Return the (X, Y) coordinate for the center point of the cell that contains the specified text.  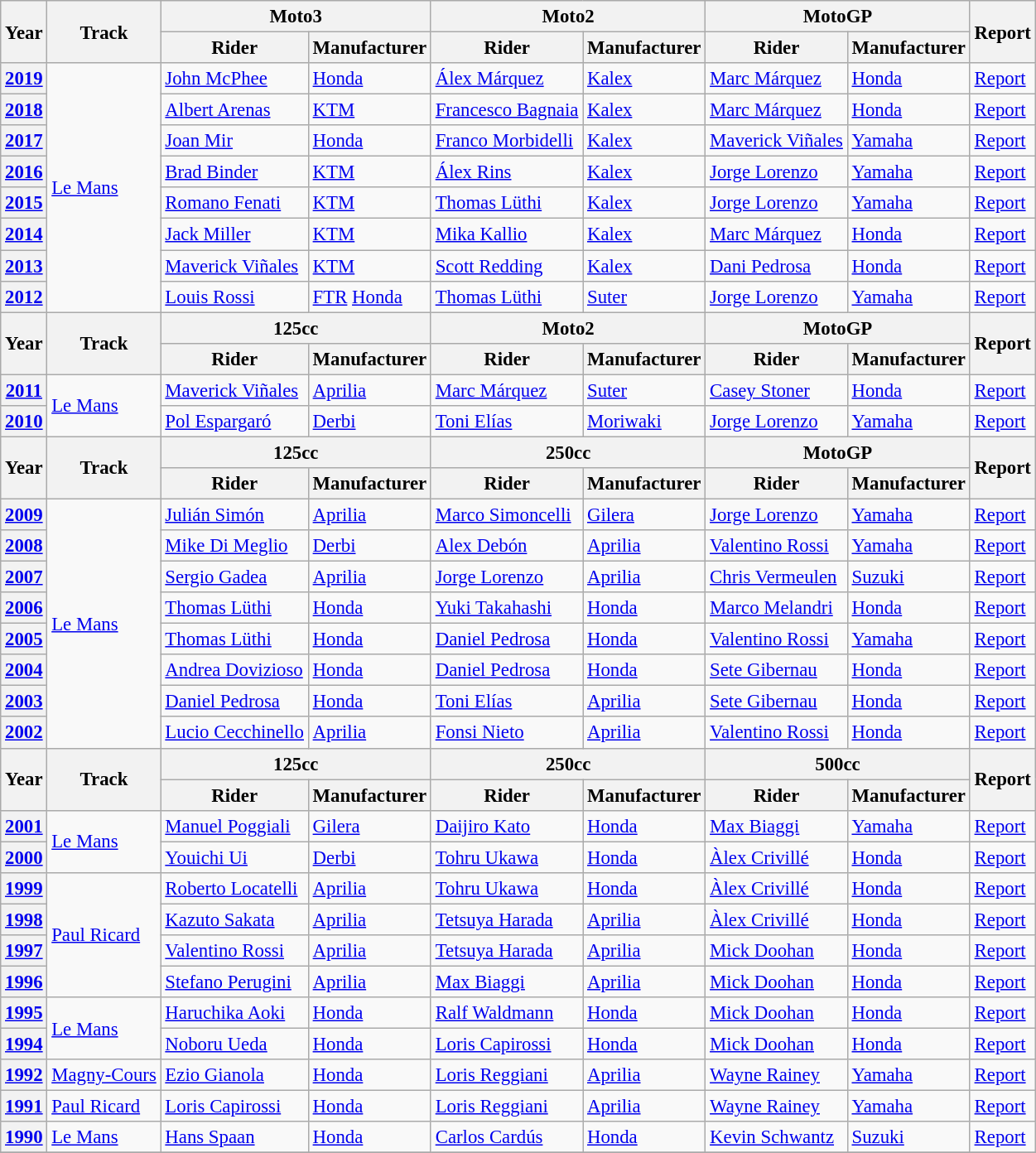
2000 (24, 857)
Álex Márquez (507, 79)
Francesco Bagnaia (507, 110)
2008 (24, 546)
Alex Debón (507, 546)
1991 (24, 1107)
Moriwaki (644, 422)
Lucio Cecchinello (234, 733)
1992 (24, 1075)
2018 (24, 110)
Moto3 (296, 17)
2006 (24, 608)
Manuel Poggiali (234, 826)
2015 (24, 203)
2009 (24, 514)
Sergio Gadea (234, 577)
1999 (24, 889)
Franco Morbidelli (507, 141)
John McPhee (234, 79)
Hans Spaan (234, 1137)
Ezio Gianola (234, 1075)
FTR Honda (369, 297)
Yuki Takahashi (507, 608)
Stefano Perugini (234, 982)
Álex Rins (507, 172)
2005 (24, 639)
1998 (24, 919)
1990 (24, 1137)
Haruchika Aoki (234, 1013)
Fonsi Nieto (507, 733)
Joan Mir (234, 141)
Mika Kallio (507, 234)
Kevin Schwantz (777, 1137)
Scott Redding (507, 266)
Mike Di Meglio (234, 546)
2016 (24, 172)
Julián Simón (234, 514)
Ralf Waldmann (507, 1013)
Dani Pedrosa (777, 266)
1996 (24, 982)
Andrea Dovizioso (234, 670)
2004 (24, 670)
Roberto Locatelli (234, 889)
Albert Arenas (234, 110)
500cc (838, 764)
Jack Miller (234, 234)
2012 (24, 297)
1994 (24, 1044)
Kazuto Sakata (234, 919)
Youichi Ui (234, 857)
Marco Simoncelli (507, 514)
2003 (24, 702)
Daijiro Kato (507, 826)
Magny-Cours (104, 1075)
2014 (24, 234)
1997 (24, 951)
Chris Vermeulen (777, 577)
2010 (24, 422)
Romano Fenati (234, 203)
2011 (24, 390)
Louis Rossi (234, 297)
2001 (24, 826)
Pol Espargaró (234, 422)
2013 (24, 266)
2017 (24, 141)
2007 (24, 577)
1995 (24, 1013)
Brad Binder (234, 172)
Casey Stoner (777, 390)
Marco Melandri (777, 608)
2019 (24, 79)
Carlos Cardús (507, 1137)
2002 (24, 733)
Noboru Ueda (234, 1044)
